Provide the [x, y] coordinate of the cell's center where the given text is located.  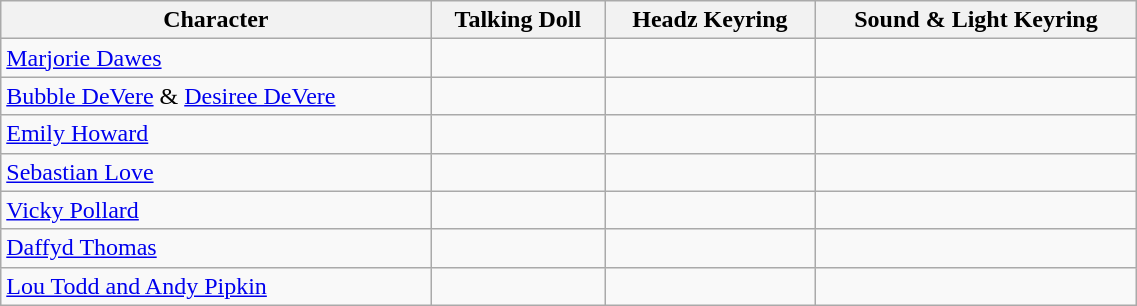
Sebastian Love [216, 172]
Vicky Pollard [216, 210]
Emily Howard [216, 134]
Talking Doll [518, 20]
Bubble DeVere & Desiree DeVere [216, 96]
Sound & Light Keyring [976, 20]
Headz Keyring [710, 20]
Marjorie Dawes [216, 58]
Character [216, 20]
Lou Todd and Andy Pipkin [216, 286]
Daffyd Thomas [216, 248]
